Identify which cell holds the provided text, then report its [x, y] central coordinate. 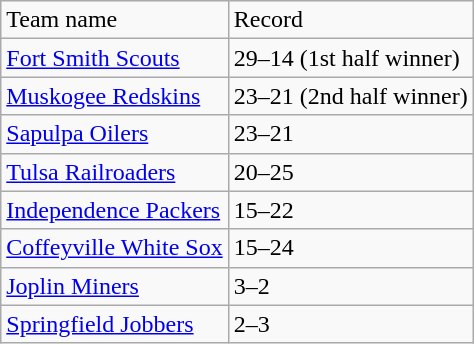
Independence Packers [114, 210]
15–24 [350, 248]
Joplin Miners [114, 286]
Record [350, 20]
23–21 [350, 134]
2–3 [350, 324]
20–25 [350, 172]
Muskogee Redskins [114, 96]
23–21 (2nd half winner) [350, 96]
Team name [114, 20]
Tulsa Railroaders [114, 172]
Sapulpa Oilers [114, 134]
Fort Smith Scouts [114, 58]
Springfield Jobbers [114, 324]
15–22 [350, 210]
Coffeyville White Sox [114, 248]
3–2 [350, 286]
29–14 (1st half winner) [350, 58]
